Scan for the cell matching the given text and deliver its (X, Y) coordinate at center. 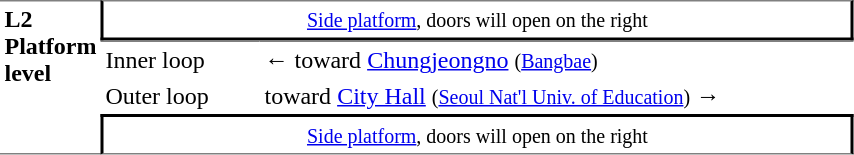
Inner loop (180, 59)
← toward Chungjeongno (Bangbae) (557, 59)
Outer loop (180, 96)
L2Platform level (50, 77)
toward City Hall (Seoul Nat'l Univ. of Education) → (557, 96)
